From the cell containing the given text, extract its center point as [X, Y] coordinate. 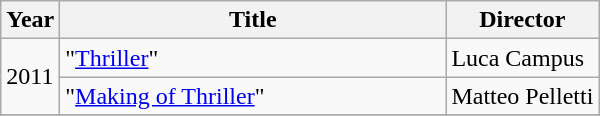
Director [522, 20]
"Making of Thriller" [253, 96]
2011 [30, 77]
Matteo Pelletti [522, 96]
Year [30, 20]
"Thriller" [253, 58]
Title [253, 20]
Luca Campus [522, 58]
